Output the (x, y) coordinate of the center of the cell containing the given text.  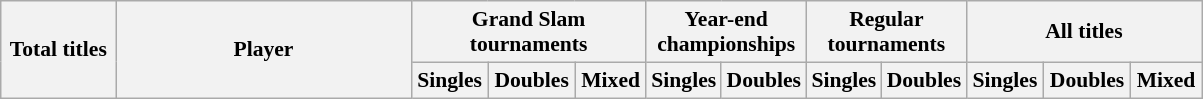
Year-endchampionships (726, 32)
Total titles (58, 50)
Regulartournaments (886, 32)
All titles (1084, 32)
Grand Slamtournaments (528, 32)
Player (264, 50)
